Provide the [X, Y] coordinate of the cell's center where the given text is located.  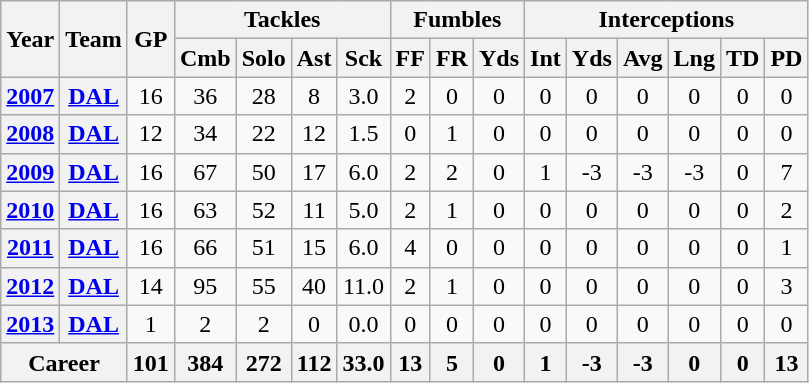
5 [452, 362]
2008 [30, 134]
272 [264, 362]
51 [264, 248]
11 [314, 210]
Ast [314, 58]
4 [410, 248]
95 [205, 286]
14 [150, 286]
FF [410, 58]
34 [205, 134]
36 [205, 96]
7 [786, 172]
Cmb [205, 58]
8 [314, 96]
50 [264, 172]
TD [742, 58]
15 [314, 248]
11.0 [364, 286]
0.0 [364, 324]
Sck [364, 58]
67 [205, 172]
Interceptions [666, 20]
63 [205, 210]
Fumbles [458, 20]
2009 [30, 172]
Int [546, 58]
Team [94, 39]
22 [264, 134]
384 [205, 362]
2013 [30, 324]
55 [264, 286]
28 [264, 96]
2007 [30, 96]
Career [64, 362]
1.5 [364, 134]
Avg [642, 58]
101 [150, 362]
52 [264, 210]
Lng [694, 58]
Solo [264, 58]
40 [314, 286]
66 [205, 248]
Tackles [282, 20]
112 [314, 362]
17 [314, 172]
3 [786, 286]
Year [30, 39]
PD [786, 58]
2012 [30, 286]
5.0 [364, 210]
2010 [30, 210]
33.0 [364, 362]
GP [150, 39]
2011 [30, 248]
FR [452, 58]
3.0 [364, 96]
